Locate the cell with the specified text and output its [X, Y] center coordinate. 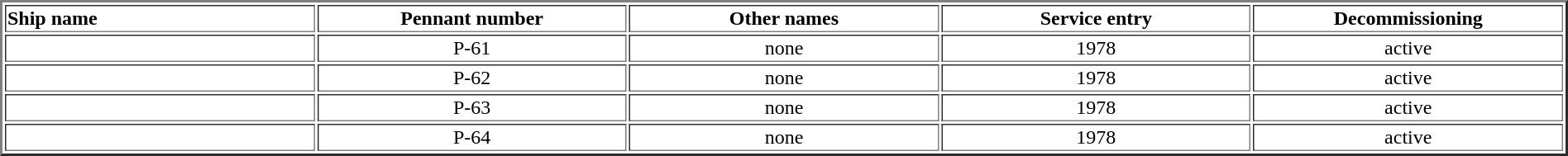
Service entry [1096, 18]
Ship name [160, 18]
Other names [784, 18]
P-64 [471, 137]
P-63 [471, 107]
Decommissioning [1408, 18]
P-62 [471, 78]
Pennant number [471, 18]
P-61 [471, 48]
